Determine the (x, y) coordinate at the center of the cell enclosing the given text.  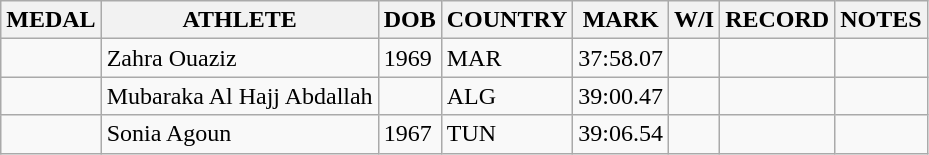
MARK (621, 20)
Sonia Agoun (240, 134)
COUNTRY (507, 20)
MEDAL (51, 20)
TUN (507, 134)
39:00.47 (621, 96)
1967 (410, 134)
39:06.54 (621, 134)
NOTES (881, 20)
ATHLETE (240, 20)
MAR (507, 58)
W/I (694, 20)
DOB (410, 20)
ALG (507, 96)
Zahra Ouaziz (240, 58)
Mubaraka Al Hajj Abdallah (240, 96)
1969 (410, 58)
RECORD (778, 20)
37:58.07 (621, 58)
